For the text-containing cell, return its midpoint in (x, y) coordinate format. 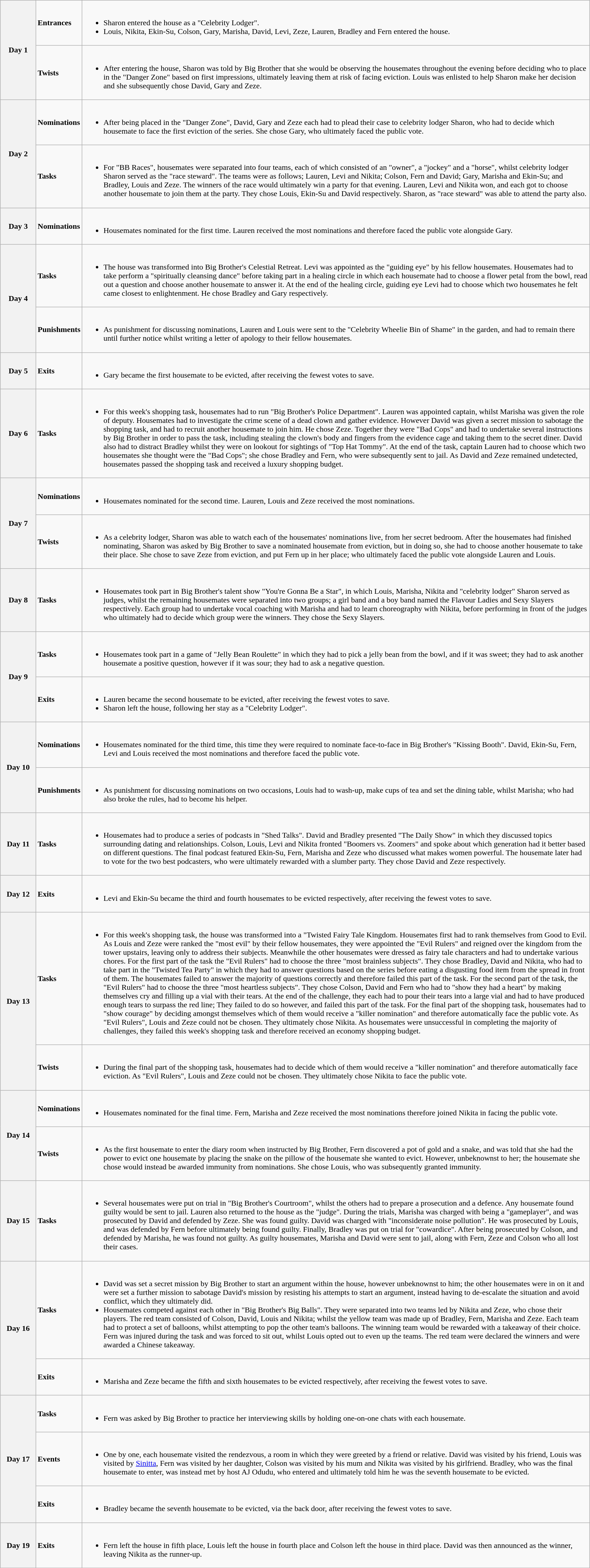
Day 5 (18, 371)
Day 2 (18, 154)
Bradley became the seventh housemate to be evicted, via the back door, after receiving the fewest votes to save. (336, 1504)
Day 8 (18, 600)
Day 11 (18, 844)
Gary became the first housemate to be evicted, after receiving the fewest votes to save. (336, 371)
Housemates nominated for the final time. Fern, Marisha and Zeze received the most nominations therefore joined Nikita in facing the public vote. (336, 1109)
Day 1 (18, 50)
Day 10 (18, 767)
Day 17 (18, 1459)
Day 16 (18, 1328)
Day 12 (18, 894)
Housemates nominated for the second time. Lauren, Louis and Zeze received the most nominations. (336, 496)
Levi and Ekin-Su became the third and fourth housemates to be evicted respectively, after receiving the fewest votes to save. (336, 894)
Day 6 (18, 434)
Day 3 (18, 226)
Marisha and Zeze became the fifth and sixth housemates to be evicted respectively, after receiving the fewest votes to save. (336, 1377)
Fern was asked by Big Brother to practice her interviewing skills by holding one-on-one chats with each housemate. (336, 1413)
Day 14 (18, 1135)
Day 15 (18, 1221)
Events (59, 1459)
Entrances (59, 23)
Day 19 (18, 1545)
Day 7 (18, 523)
Day 4 (18, 298)
Housemates nominated for the first time. Lauren received the most nominations and therefore faced the public vote alongside Gary. (336, 226)
Day 13 (18, 1001)
Day 9 (18, 677)
